Return (X, Y) of the center of cell containing provided text 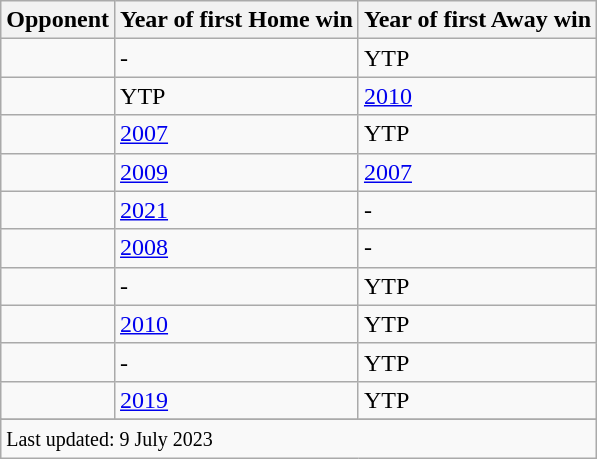
2019 (237, 400)
Year of first Home win (237, 20)
Last updated: 9 July 2023 (299, 438)
2009 (237, 172)
Year of first Away win (477, 20)
Opponent (58, 20)
2021 (237, 210)
2008 (237, 248)
